From the cell containing the given text, extract its center point as [X, Y] coordinate. 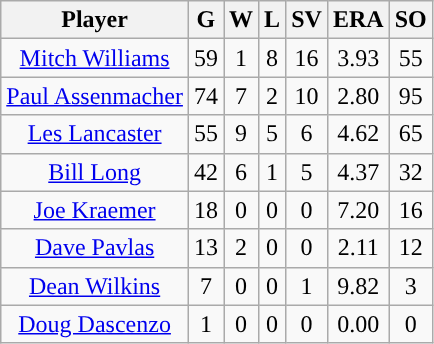
13 [206, 248]
32 [410, 172]
SV [307, 20]
G [206, 20]
2.80 [358, 96]
4.62 [358, 134]
2.11 [358, 248]
Joe Kraemer [95, 210]
Dave Pavlas [95, 248]
3 [410, 286]
12 [410, 248]
65 [410, 134]
4.37 [358, 172]
Player [95, 20]
8 [272, 58]
42 [206, 172]
Paul Assenmacher [95, 96]
L [272, 20]
59 [206, 58]
74 [206, 96]
SO [410, 20]
W [242, 20]
10 [307, 96]
9.82 [358, 286]
95 [410, 96]
Bill Long [95, 172]
Les Lancaster [95, 134]
ERA [358, 20]
7.20 [358, 210]
Dean Wilkins [95, 286]
18 [206, 210]
3.93 [358, 58]
0.00 [358, 324]
Mitch Williams [95, 58]
9 [242, 134]
Doug Dascenzo [95, 324]
